Determine the [X, Y] coordinate at the center of the cell enclosing the given text.  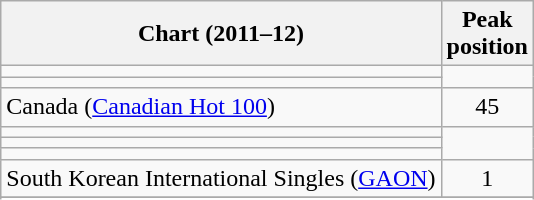
Chart (2011–12) [221, 34]
45 [487, 107]
South Korean International Singles (GAON) [221, 178]
Canada (Canadian Hot 100) [221, 107]
1 [487, 178]
Peakposition [487, 34]
